Return the (x, y) coordinate for the center point of the cell that contains the specified text.  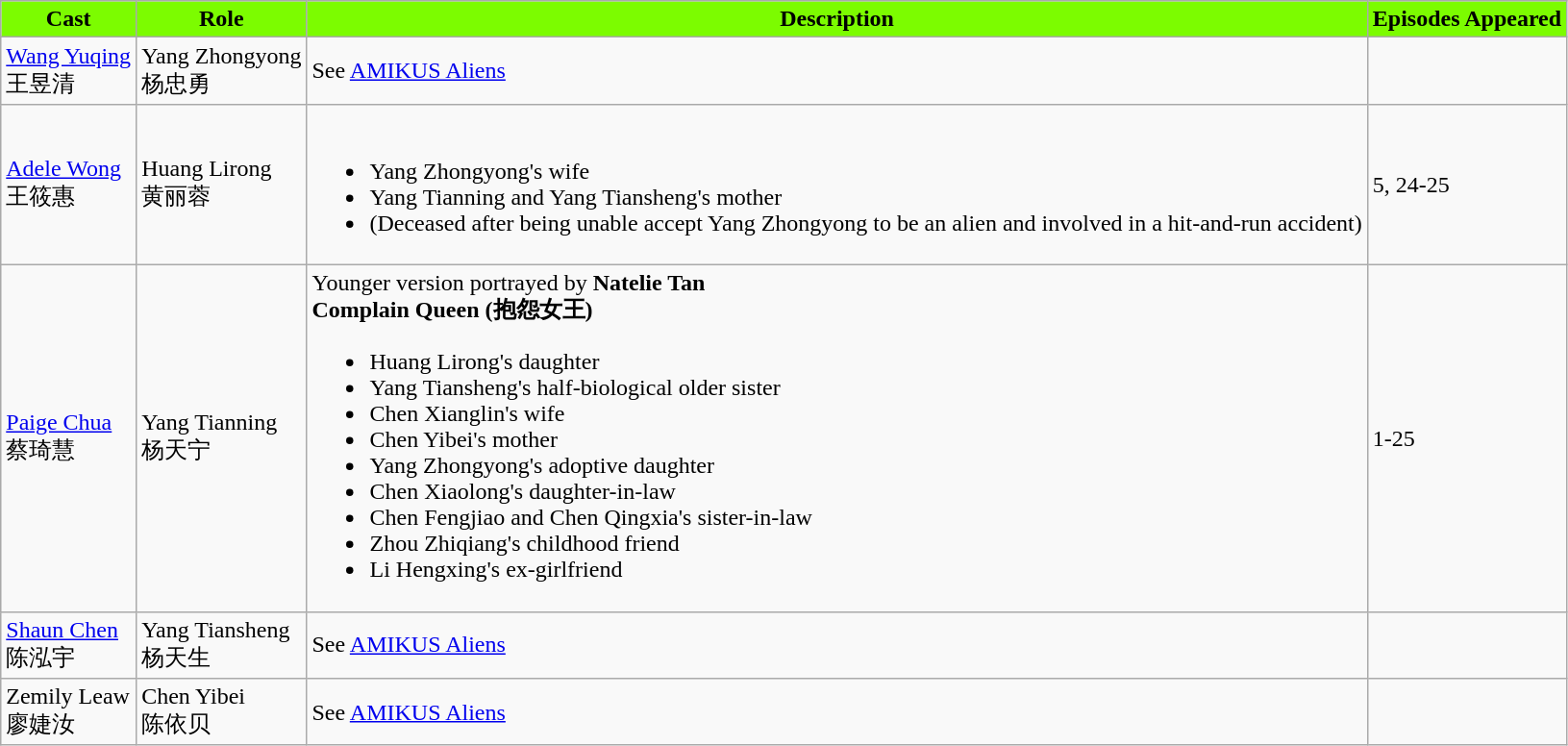
Chen Yibei 陈依贝 (221, 712)
1-25 (1467, 438)
Cast (69, 19)
Huang Lirong 黄丽蓉 (221, 185)
5, 24-25 (1467, 185)
Yang Tianning 杨天宁 (221, 438)
Shaun Chen 陈泓宇 (69, 645)
Zemily Leaw 廖婕汝 (69, 712)
Wang Yuqing 王昱清 (69, 71)
Description (836, 19)
Yang Zhongyong 杨忠勇 (221, 71)
Paige Chua 蔡琦慧 (69, 438)
Role (221, 19)
Adele Wong 王筱惠 (69, 185)
Yang Tiansheng 杨天生 (221, 645)
Episodes Appeared (1467, 19)
